Return the [X, Y] coordinate for the center point of the cell that contains the specified text.  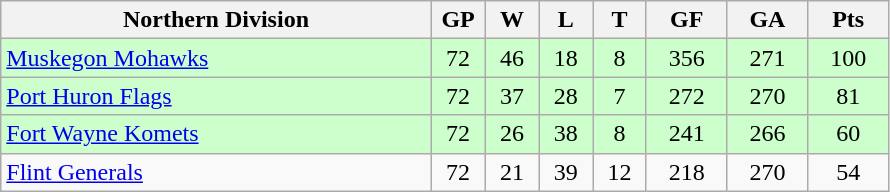
54 [848, 172]
GP [458, 20]
12 [620, 172]
Northern Division [216, 20]
26 [512, 134]
46 [512, 58]
L [566, 20]
39 [566, 172]
Flint Generals [216, 172]
Port Huron Flags [216, 96]
18 [566, 58]
T [620, 20]
38 [566, 134]
356 [686, 58]
Muskegon Mohawks [216, 58]
Fort Wayne Komets [216, 134]
GA [768, 20]
266 [768, 134]
272 [686, 96]
Pts [848, 20]
271 [768, 58]
218 [686, 172]
60 [848, 134]
W [512, 20]
7 [620, 96]
100 [848, 58]
81 [848, 96]
37 [512, 96]
241 [686, 134]
21 [512, 172]
GF [686, 20]
28 [566, 96]
